Locate the cell with the specified text and output its [x, y] center coordinate. 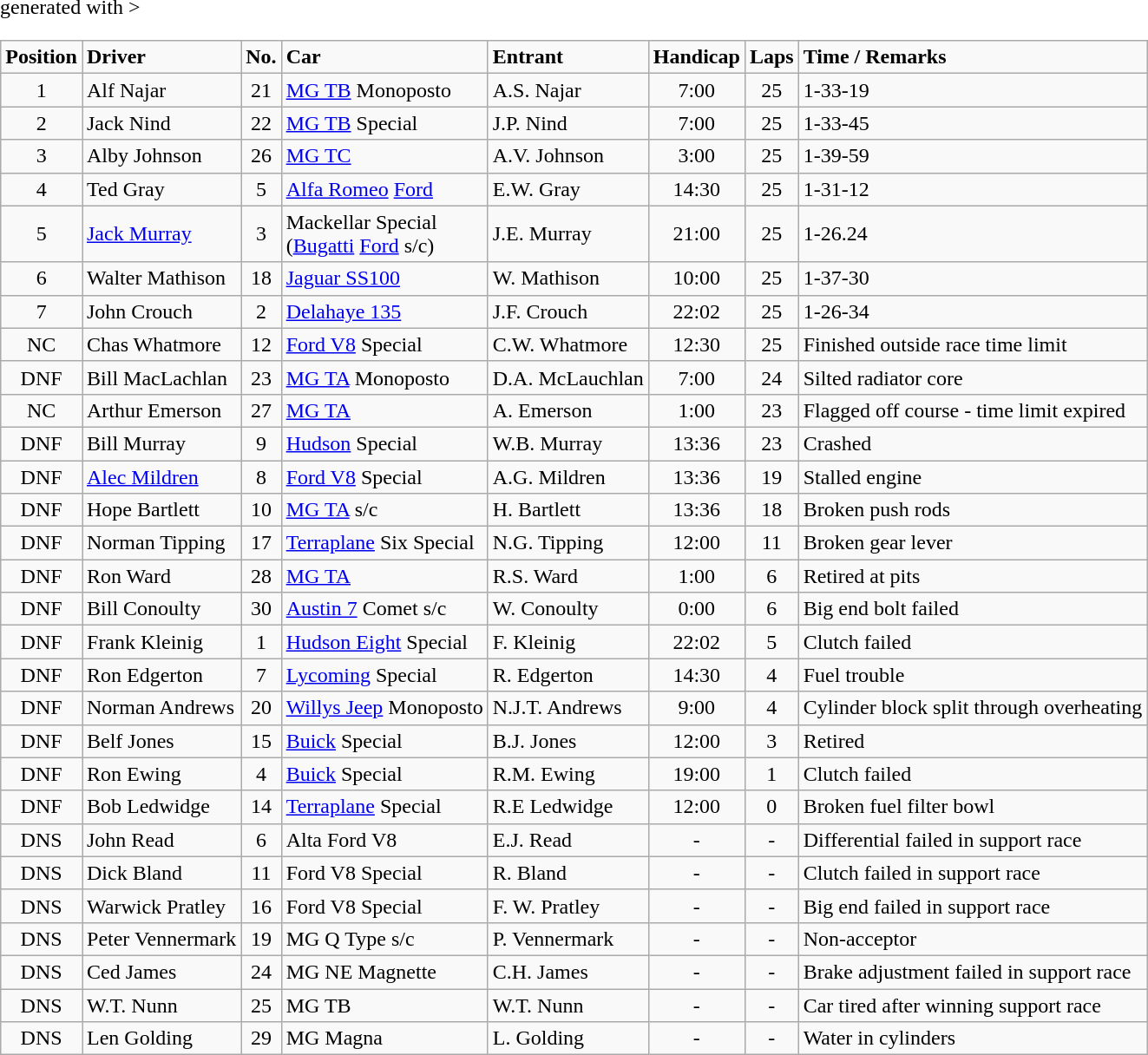
R.M. Ewing [567, 774]
Silted radiator core [973, 377]
W. Mathison [567, 278]
Handicap [696, 57]
Alf Najar [161, 90]
Car [384, 57]
12 [261, 344]
1-31-12 [973, 189]
0:00 [696, 609]
Bill Murray [161, 443]
Entrant [567, 57]
F. Kleinig [567, 642]
10:00 [696, 278]
9 [261, 443]
21:00 [696, 234]
Hudson Special [384, 443]
Bill Conoulty [161, 609]
Peter Vennermark [161, 939]
MG Q Type s/c [384, 939]
Ron Ewing [161, 774]
Position [42, 57]
Belf Jones [161, 741]
20 [261, 708]
Ted Gray [161, 189]
MG NE Magnette [384, 972]
Austin 7 Comet s/c [384, 609]
D.A. McLauchlan [567, 377]
N.G. Tipping [567, 543]
Jack Murray [161, 234]
15 [261, 741]
Retired [973, 741]
R. Bland [567, 873]
MG TB [384, 1006]
30 [261, 609]
R.S. Ward [567, 576]
W.B. Murray [567, 443]
Bob Ledwidge [161, 807]
3:00 [696, 156]
Terraplane Special [384, 807]
MG TA s/c [384, 510]
21 [261, 90]
Lycoming Special [384, 675]
E.W. Gray [567, 189]
John Crouch [161, 311]
J.F. Crouch [567, 311]
John Read [161, 840]
Broken gear lever [973, 543]
1-33-45 [973, 123]
Dick Bland [161, 873]
Ced James [161, 972]
Bill MacLachlan [161, 377]
0 [771, 807]
L. Golding [567, 1039]
16 [261, 906]
Hudson Eight Special [384, 642]
MG Magna [384, 1039]
14 [261, 807]
Willys Jeep Monoposto [384, 708]
A.G. Mildren [567, 476]
Water in cylinders [973, 1039]
1-26.24 [973, 234]
Hope Bartlett [161, 510]
J.P. Nind [567, 123]
17 [261, 543]
12:30 [696, 344]
Car tired after winning support race [973, 1006]
Stalled engine [973, 476]
Differential failed in support race [973, 840]
C.W. Whatmore [567, 344]
E.J. Read [567, 840]
Len Golding [161, 1039]
1-26-34 [973, 311]
Alby Johnson [161, 156]
C.H. James [567, 972]
Alec Mildren [161, 476]
Laps [771, 57]
Driver [161, 57]
Alfa Romeo Ford [384, 189]
A. Emerson [567, 410]
Warwick Pratley [161, 906]
Retired at pits [973, 576]
Mackellar Special (Bugatti Ford s/c) [384, 234]
27 [261, 410]
Big end bolt failed [973, 609]
Ron Edgerton [161, 675]
P. Vennermark [567, 939]
Clutch failed in support race [973, 873]
22 [261, 123]
B.J. Jones [567, 741]
Terraplane Six Special [384, 543]
No. [261, 57]
Norman Tipping [161, 543]
MG TB Special [384, 123]
1-37-30 [973, 278]
Finished outside race time limit [973, 344]
Arthur Emerson [161, 410]
1-33-19 [973, 90]
N.J.T. Andrews [567, 708]
J.E. Murray [567, 234]
26 [261, 156]
Delahaye 135 [384, 311]
9:00 [696, 708]
Flagged off course - time limit expired [973, 410]
F. W. Pratley [567, 906]
MG TA Monoposto [384, 377]
R. Edgerton [567, 675]
A.V. Johnson [567, 156]
Norman Andrews [161, 708]
Non-acceptor [973, 939]
Brake adjustment failed in support race [973, 972]
Time / Remarks [973, 57]
Frank Kleinig [161, 642]
Jaguar SS100 [384, 278]
10 [261, 510]
Big end failed in support race [973, 906]
28 [261, 576]
Broken fuel filter bowl [973, 807]
Walter Mathison [161, 278]
19:00 [696, 774]
MG TB Monoposto [384, 90]
8 [261, 476]
W. Conoulty [567, 609]
Crashed [973, 443]
H. Bartlett [567, 510]
1-39-59 [973, 156]
Jack Nind [161, 123]
Chas Whatmore [161, 344]
MG TC [384, 156]
Fuel trouble [973, 675]
A.S. Najar [567, 90]
Alta Ford V8 [384, 840]
Cylinder block split through overheating [973, 708]
29 [261, 1039]
R.E Ledwidge [567, 807]
Broken push rods [973, 510]
Ron Ward [161, 576]
